Locate the cell with the specified text and output its (x, y) center coordinate. 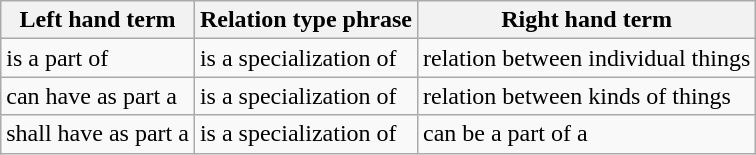
relation between kinds of things (586, 96)
Left hand term (98, 20)
shall have as part a (98, 134)
relation between individual things (586, 58)
can be a part of a (586, 134)
is a part of (98, 58)
can have as part a (98, 96)
Relation type phrase (306, 20)
Right hand term (586, 20)
